Detect which cell encompasses the target text, then output its (x, y) center coordinate. 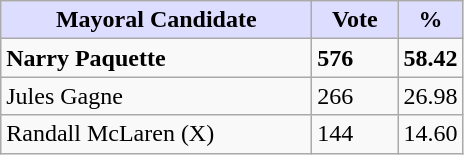
58.42 (430, 58)
144 (355, 134)
% (430, 20)
Randall McLaren (X) (156, 134)
Vote (355, 20)
Mayoral Candidate (156, 20)
576 (355, 58)
Jules Gagne (156, 96)
266 (355, 96)
26.98 (430, 96)
14.60 (430, 134)
Narry Paquette (156, 58)
